From the cell containing the given text, extract its center point as (X, Y) coordinate. 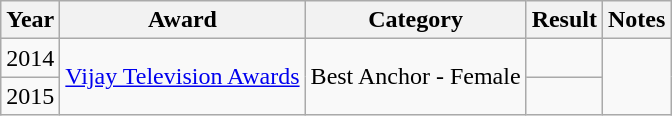
Best Anchor - Female (416, 77)
Notes (637, 20)
Category (416, 20)
Award (182, 20)
Year (30, 20)
2015 (30, 96)
Result (564, 20)
2014 (30, 58)
Vijay Television Awards (182, 77)
